Search for the cell housing the specified text and yield its [x, y] center coordinate. 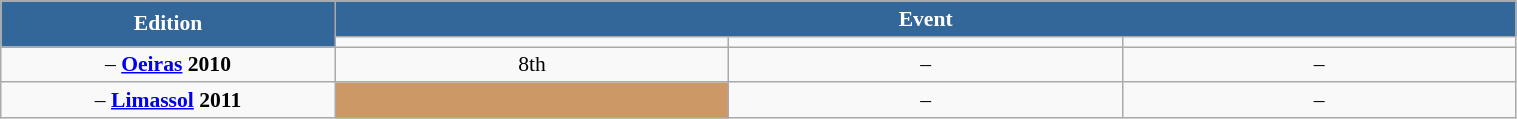
8th [532, 65]
Edition [168, 24]
– Limassol 2011 [168, 101]
Event [926, 19]
– Oeiras 2010 [168, 65]
